Determine the [X, Y] coordinate at the center of the cell enclosing the given text.  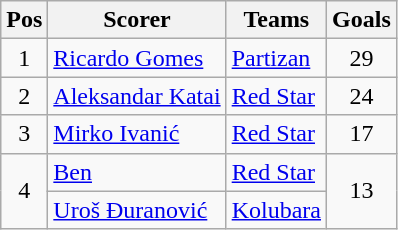
Teams [276, 20]
Pos [24, 20]
Mirko Ivanić [137, 134]
4 [24, 191]
2 [24, 96]
Uroš Đuranović [137, 210]
29 [362, 58]
13 [362, 191]
Ben [137, 172]
Partizan [276, 58]
3 [24, 134]
Ricardo Gomes [137, 58]
Aleksandar Katai [137, 96]
1 [24, 58]
24 [362, 96]
17 [362, 134]
Scorer [137, 20]
Kolubara [276, 210]
Goals [362, 20]
